Identify which cell holds the provided text, then report its [X, Y] central coordinate. 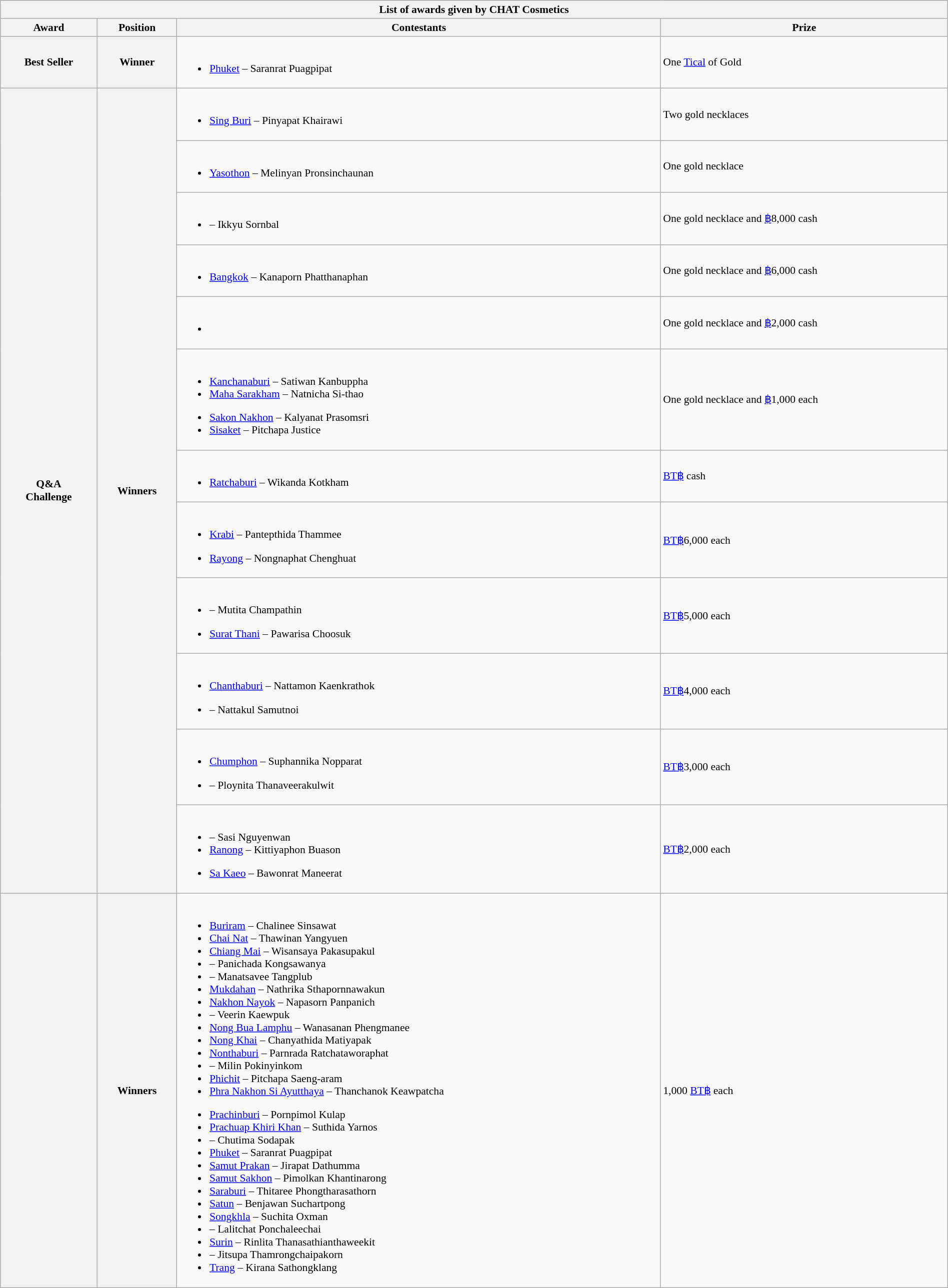
BT฿4,000 each [804, 692]
BT฿6,000 each [804, 540]
Yasothon – Melinyan Pronsinchaunan [419, 166]
Phuket – Saranrat Puagpipat [419, 62]
Ratchaburi – Wikanda Kotkham [419, 476]
BT฿5,000 each [804, 616]
One gold necklace and ฿2,000 cash [804, 323]
Contestants [419, 27]
Krabi – Pantepthida ThammeeRayong – Nongnaphat Chenghuat [419, 540]
One gold necklace and ฿8,000 cash [804, 218]
Award [49, 27]
– Sasi NguyenwanRanong – Kittiyaphon BuasonSa Kaeo – Bawonrat Maneerat [419, 849]
Best Seller [49, 62]
BT฿2,000 each [804, 849]
Kanchanaburi – Satiwan KanbupphaMaha Sarakham – Natnicha Si-thaoSakon Nakhon – Kalyanat PrasomsriSisaket – Pitchapa Justice [419, 399]
Prize [804, 27]
Q&AChallenge [49, 491]
One Tical of Gold [804, 62]
Chanthaburi – Nattamon Kaenkrathok – Nattakul Samutnoi [419, 692]
Bangkok – Kanaporn Phatthanaphan [419, 271]
One gold necklace [804, 166]
Two gold necklaces [804, 114]
– Ikkyu Sornbal [419, 218]
BT฿3,000 each [804, 767]
BT฿ cash [804, 476]
Winner [137, 62]
1,000 BT฿ each [804, 1091]
Position [137, 27]
– Mutita ChampathinSurat Thani – Pawarisa Choosuk [419, 616]
One gold necklace and ฿1,000 each [804, 399]
Chumphon – Suphannika Nopparat – Ploynita Thanaveerakulwit [419, 767]
One gold necklace and ฿6,000 cash [804, 271]
List of awards given by CHAT Cosmetics [474, 9]
Sing Buri – Pinyapat Khairawi [419, 114]
